Pinpoint the cell where the given text exists, returning its [x, y] midpoint coordinate. 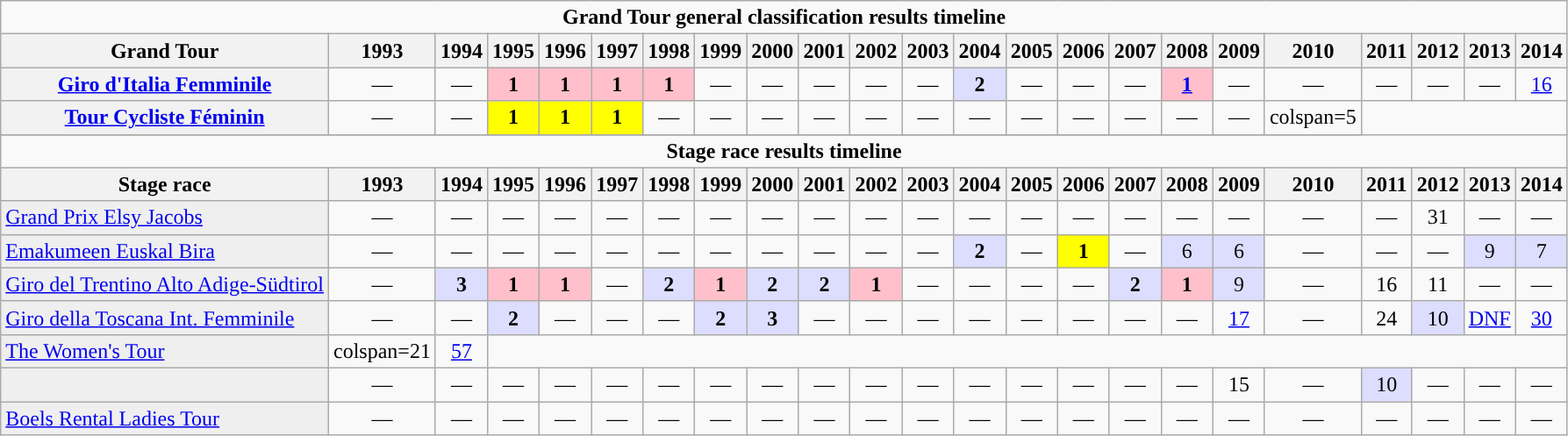
colspan=21 [383, 351]
31 [1437, 218]
15 [1239, 384]
7 [1541, 251]
57 [462, 351]
Giro d'Italia Femminile [165, 84]
Stage race results timeline [784, 151]
colspan=5 [1313, 118]
11 [1437, 284]
Emakumeen Euskal Bira [165, 251]
17 [1239, 318]
DNF [1490, 318]
Grand Prix Elsy Jacobs [165, 218]
Grand Tour general classification results timeline [784, 18]
Grand Tour [165, 51]
Boels Rental Ladies Tour [165, 418]
The Women's Tour [165, 351]
Stage race [165, 184]
Giro del Trentino Alto Adige-Südtirol [165, 284]
30 [1541, 318]
Tour Cycliste Féminin [165, 118]
24 [1386, 318]
Giro della Toscana Int. Femminile [165, 318]
